Output the [x, y] coordinate of the center of the cell containing the given text.  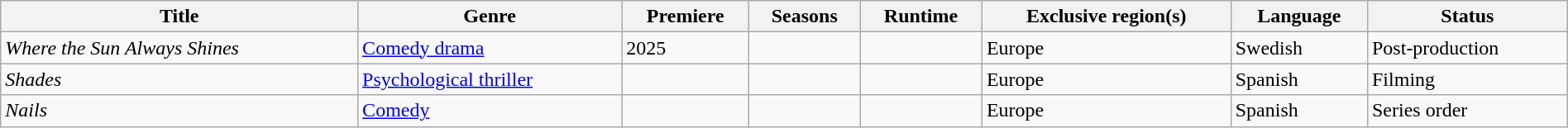
Genre [490, 17]
Post-production [1467, 48]
Title [179, 17]
Psychological thriller [490, 79]
Language [1298, 17]
Premiere [686, 17]
Comedy [490, 111]
Runtime [921, 17]
Comedy drama [490, 48]
Where the Sun Always Shines [179, 48]
Series order [1467, 111]
Filming [1467, 79]
Exclusive region(s) [1107, 17]
Shades [179, 79]
Swedish [1298, 48]
Seasons [805, 17]
2025 [686, 48]
Nails [179, 111]
Status [1467, 17]
